Output the [X, Y] coordinate of the center of the cell containing the given text.  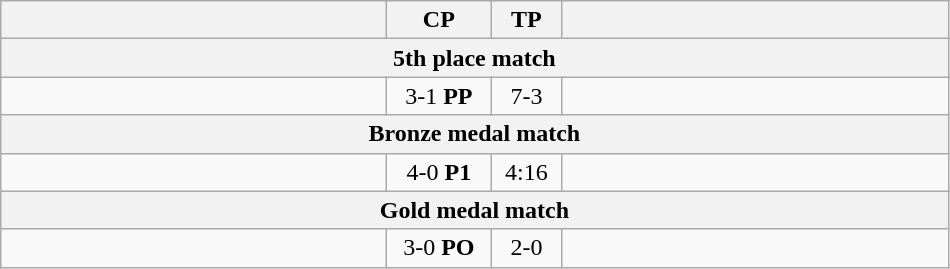
3-1 PP [439, 96]
3-0 PO [439, 248]
2-0 [526, 248]
5th place match [474, 58]
Bronze medal match [474, 134]
4-0 P1 [439, 172]
TP [526, 20]
7-3 [526, 96]
4:16 [526, 172]
CP [439, 20]
Gold medal match [474, 210]
